Return the [x, y] coordinate for the center point of the cell that contains the specified text.  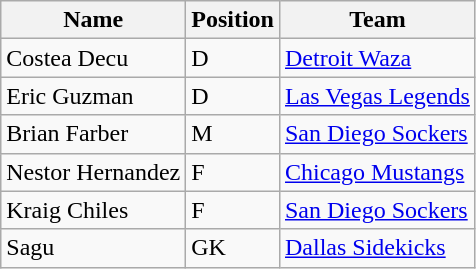
Position [233, 20]
Brian Farber [94, 134]
Eric Guzman [94, 96]
Name [94, 20]
GK [233, 248]
Detroit Waza [377, 58]
M [233, 134]
Team [377, 20]
Sagu [94, 248]
Kraig Chiles [94, 210]
Costea Decu [94, 58]
Dallas Sidekicks [377, 248]
Las Vegas Legends [377, 96]
Nestor Hernandez [94, 172]
Chicago Mustangs [377, 172]
